For the text-containing cell, return its midpoint in (X, Y) coordinate format. 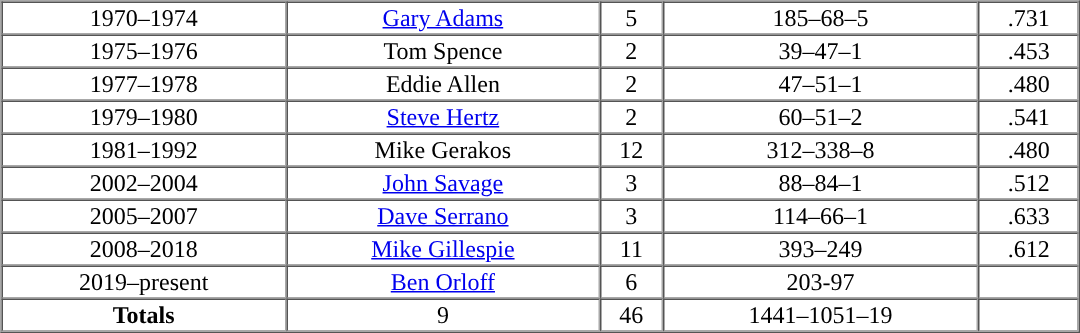
Tom Spence (443, 50)
88–84–1 (820, 182)
2008–2018 (144, 248)
John Savage (443, 182)
Ben Orloff (443, 282)
Eddie Allen (443, 84)
1979–1980 (144, 116)
46 (632, 314)
2002–2004 (144, 182)
47–51–1 (820, 84)
.612 (1028, 248)
60–51–2 (820, 116)
Dave Serrano (443, 216)
393–249 (820, 248)
39–47–1 (820, 50)
12 (632, 150)
.633 (1028, 216)
9 (443, 314)
312–338–8 (820, 150)
1970–1974 (144, 18)
6 (632, 282)
Steve Hertz (443, 116)
Gary Adams (443, 18)
2019–present (144, 282)
.541 (1028, 116)
.731 (1028, 18)
Totals (144, 314)
1981–1992 (144, 150)
2005–2007 (144, 216)
1977–1978 (144, 84)
1975–1976 (144, 50)
11 (632, 248)
5 (632, 18)
Mike Gerakos (443, 150)
1441–1051–19 (820, 314)
.512 (1028, 182)
203-97 (820, 282)
114–66–1 (820, 216)
Mike Gillespie (443, 248)
185–68–5 (820, 18)
.453 (1028, 50)
